Determine the (X, Y) coordinate at the center of the cell enclosing the given text.  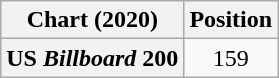
159 (231, 58)
US Billboard 200 (92, 58)
Chart (2020) (92, 20)
Position (231, 20)
